Pinpoint the cell where the given text exists, returning its [X, Y] midpoint coordinate. 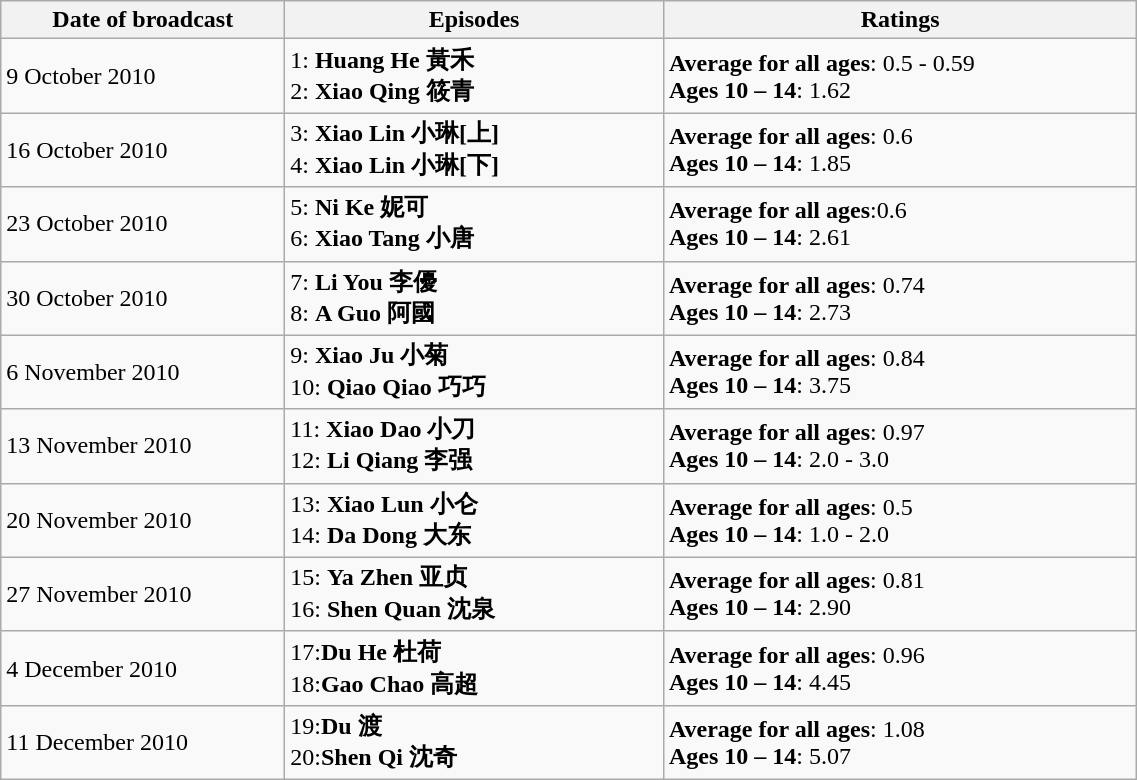
16 October 2010 [143, 150]
Average for all ages:0.6Ages 10 – 14: 2.61 [900, 224]
1: Huang He 黃禾2: Xiao Qing 筱青 [474, 76]
Average for all ages: 0.6Ages 10 – 14: 1.85 [900, 150]
11: Xiao Dao 小刀12: Li Qiang 李强 [474, 446]
15: Ya Zhen 亚贞16: Shen Quan 沈泉 [474, 594]
20 November 2010 [143, 520]
Ratings [900, 20]
30 October 2010 [143, 298]
23 October 2010 [143, 224]
5: Ni Ke 妮可6: Xiao Tang 小唐 [474, 224]
11 December 2010 [143, 742]
13 November 2010 [143, 446]
Average for all ages: 0.96Ages 10 – 14: 4.45 [900, 668]
Episodes [474, 20]
Date of broadcast [143, 20]
9: Xiao Ju 小菊10: Qiao Qiao 巧巧 [474, 372]
Average for all ages: 0.84Ages 10 – 14: 3.75 [900, 372]
4 December 2010 [143, 668]
9 October 2010 [143, 76]
7: Li You 李優8: A Guo 阿國 [474, 298]
Average for all ages: 0.5Ages 10 – 14: 1.0 - 2.0 [900, 520]
Average for all ages: 0.97Ages 10 – 14: 2.0 - 3.0 [900, 446]
Average for all ages: 0.5 - 0.59Ages 10 – 14: 1.62 [900, 76]
19:Du 渡20:Shen Qi 沈奇 [474, 742]
Average for all ages: 1.08Ages 10 – 14: 5.07 [900, 742]
27 November 2010 [143, 594]
17:Du He 杜荷18:Gao Chao 高超 [474, 668]
3: Xiao Lin 小琳[上]4: Xiao Lin 小琳[下] [474, 150]
Average for all ages: 0.81Ages 10 – 14: 2.90 [900, 594]
13: Xiao Lun 小仑14: Da Dong 大东 [474, 520]
Average for all ages: 0.74Ages 10 – 14: 2.73 [900, 298]
6 November 2010 [143, 372]
